Scan for the cell matching the given text and deliver its (x, y) coordinate at center. 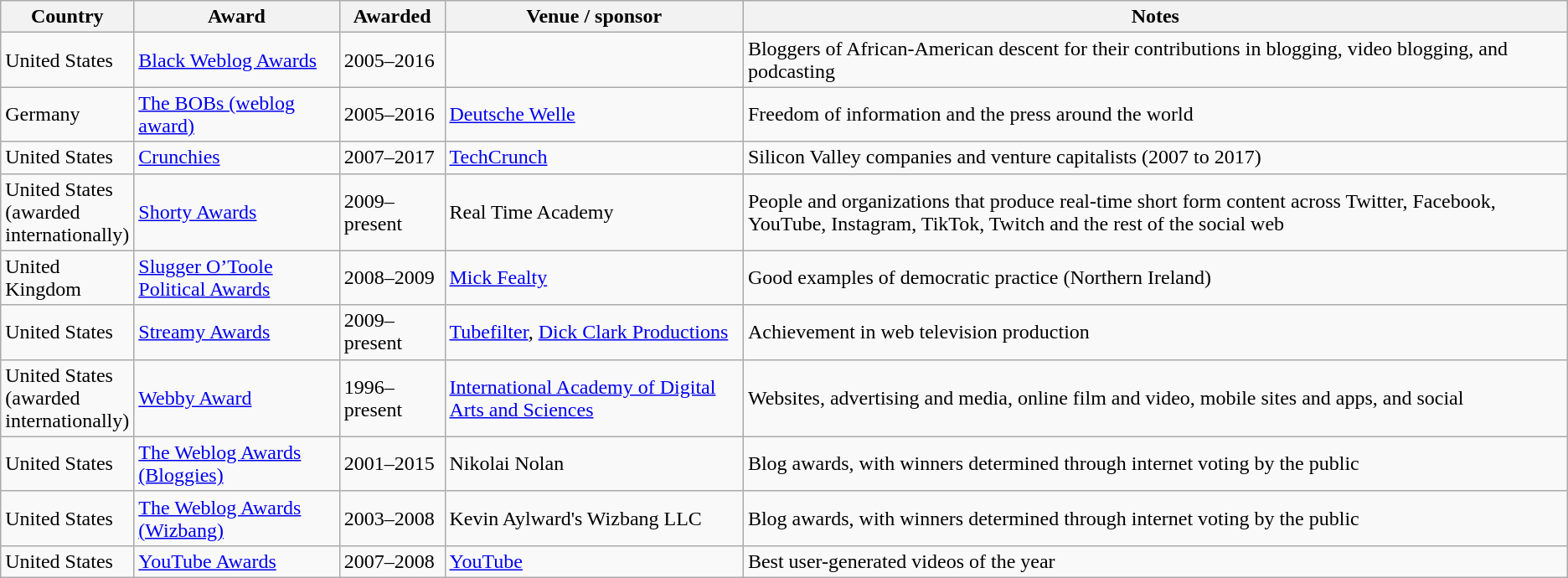
The Weblog Awards (Bloggies) (236, 464)
TechCrunch (594, 157)
2007–2017 (392, 157)
United States (awarded internationally) (67, 398)
The BOBs (weblog award) (236, 114)
Streamy Awards (236, 332)
2003–2008 (392, 518)
Slugger O’Toole Political Awards (236, 278)
Nikolai Nolan (594, 464)
Germany (67, 114)
Kevin Aylward's Wizbang LLC (594, 518)
Real Time Academy (594, 212)
YouTube (594, 561)
Achievement in web television production (1155, 332)
2001–2015 (392, 464)
International Academy of Digital Arts and Sciences (594, 398)
2008–2009 (392, 278)
Silicon Valley companies and venture capitalists (2007 to 2017) (1155, 157)
Mick Fealty (594, 278)
YouTube Awards (236, 561)
Best user-generated videos of the year (1155, 561)
Venue / sponsor (594, 17)
Crunchies (236, 157)
Shorty Awards (236, 212)
Award (236, 17)
Websites, advertising and media, online film and video, mobile sites and apps, and social (1155, 398)
Good examples of democratic practice (Northern Ireland) (1155, 278)
United Kingdom (67, 278)
Webby Award (236, 398)
Black Weblog Awards (236, 60)
2007–2008 (392, 561)
1996–present (392, 398)
Bloggers of African-American descent for their contributions in blogging, video blogging, and podcasting (1155, 60)
Country (67, 17)
United States(awarded internationally) (67, 212)
Notes (1155, 17)
Deutsche Welle (594, 114)
Tubefilter, Dick Clark Productions (594, 332)
The Weblog Awards (Wizbang) (236, 518)
Freedom of information and the press around the world (1155, 114)
Awarded (392, 17)
